From the cell containing the given text, extract its center point as (x, y) coordinate. 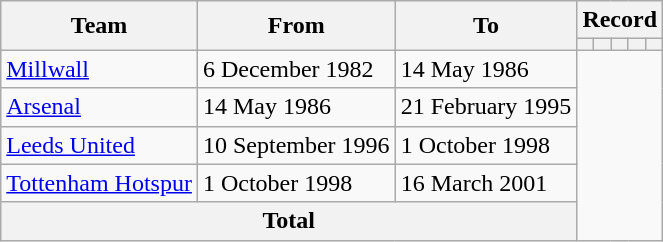
Arsenal (100, 107)
10 September 1996 (296, 145)
21 February 1995 (486, 107)
Team (100, 26)
Leeds United (100, 145)
From (296, 26)
Tottenham Hotspur (100, 183)
Millwall (100, 69)
Record (620, 20)
To (486, 26)
6 December 1982 (296, 69)
Total (289, 221)
16 March 2001 (486, 183)
